Determine the (x, y) coordinate at the center of the cell enclosing the given text.  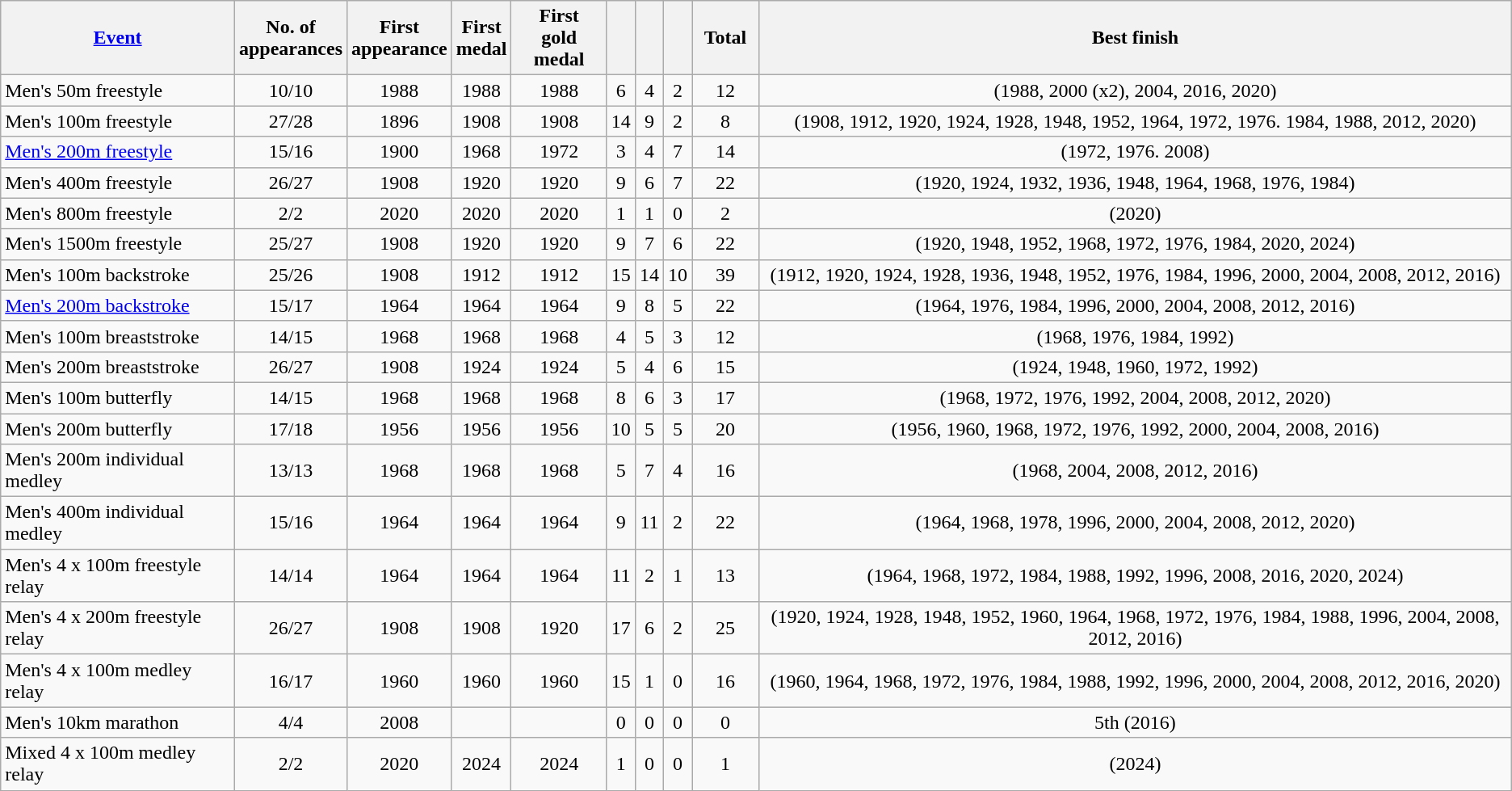
Men's 4 x 200m freestyle relay (118, 629)
(1972, 1976. 2008) (1136, 152)
(1956, 1960, 1968, 1972, 1976, 1992, 2000, 2004, 2008, 2016) (1136, 429)
Men's 200m breaststroke (118, 367)
Men's 100m butterfly (118, 398)
(1964, 1968, 1978, 1996, 2000, 2004, 2008, 2012, 2020) (1136, 524)
Firstappearance (400, 38)
(1920, 1924, 1932, 1936, 1948, 1964, 1968, 1976, 1984) (1136, 183)
25/27 (291, 244)
(2020) (1136, 213)
No. ofappearances (291, 38)
1972 (559, 152)
Men's 200m individual medley (118, 470)
Men's 400m freestyle (118, 183)
(1968, 2004, 2008, 2012, 2016) (1136, 470)
(1920, 1924, 1928, 1948, 1952, 1960, 1964, 1968, 1972, 1976, 1984, 1988, 1996, 2004, 2008, 2012, 2016) (1136, 629)
Firstgold medal (559, 38)
Men's 4 x 100m medley relay (118, 680)
13/13 (291, 470)
(1964, 1976, 1984, 1996, 2000, 2004, 2008, 2012, 2016) (1136, 305)
4/4 (291, 722)
(1920, 1948, 1952, 1968, 1972, 1976, 1984, 2020, 2024) (1136, 244)
Men's 200m backstroke (118, 305)
Men's 100m breaststroke (118, 336)
Men's 800m freestyle (118, 213)
Event (118, 38)
5th (2016) (1136, 722)
2008 (400, 722)
Men's 200m butterfly (118, 429)
25 (725, 629)
Mixed 4 x 100m medley relay (118, 764)
Men's 200m freestyle (118, 152)
17/18 (291, 429)
Men's 1500m freestyle (118, 244)
25/26 (291, 275)
(1960, 1964, 1968, 1972, 1976, 1984, 1988, 1992, 1996, 2000, 2004, 2008, 2012, 2016, 2020) (1136, 680)
(1968, 1972, 1976, 1992, 2004, 2008, 2012, 2020) (1136, 398)
(1988, 2000 (x2), 2004, 2016, 2020) (1136, 90)
14/14 (291, 575)
(1908, 1912, 1920, 1924, 1928, 1948, 1952, 1964, 1972, 1976. 1984, 1988, 2012, 2020) (1136, 121)
15/17 (291, 305)
Firstmedal (481, 38)
Best finish (1136, 38)
27/28 (291, 121)
1896 (400, 121)
Total (725, 38)
16/17 (291, 680)
1900 (400, 152)
(1912, 1920, 1924, 1928, 1936, 1948, 1952, 1976, 1984, 1996, 2000, 2004, 2008, 2012, 2016) (1136, 275)
20 (725, 429)
10/10 (291, 90)
13 (725, 575)
Men's 50m freestyle (118, 90)
Men's 100m freestyle (118, 121)
(1964, 1968, 1972, 1984, 1988, 1992, 1996, 2008, 2016, 2020, 2024) (1136, 575)
Men's 10km marathon (118, 722)
(1968, 1976, 1984, 1992) (1136, 336)
Men's 400m individual medley (118, 524)
(1924, 1948, 1960, 1972, 1992) (1136, 367)
(2024) (1136, 764)
Men's 4 x 100m freestyle relay (118, 575)
39 (725, 275)
Men's 100m backstroke (118, 275)
